Identify which cell holds the provided text, then report its [x, y] central coordinate. 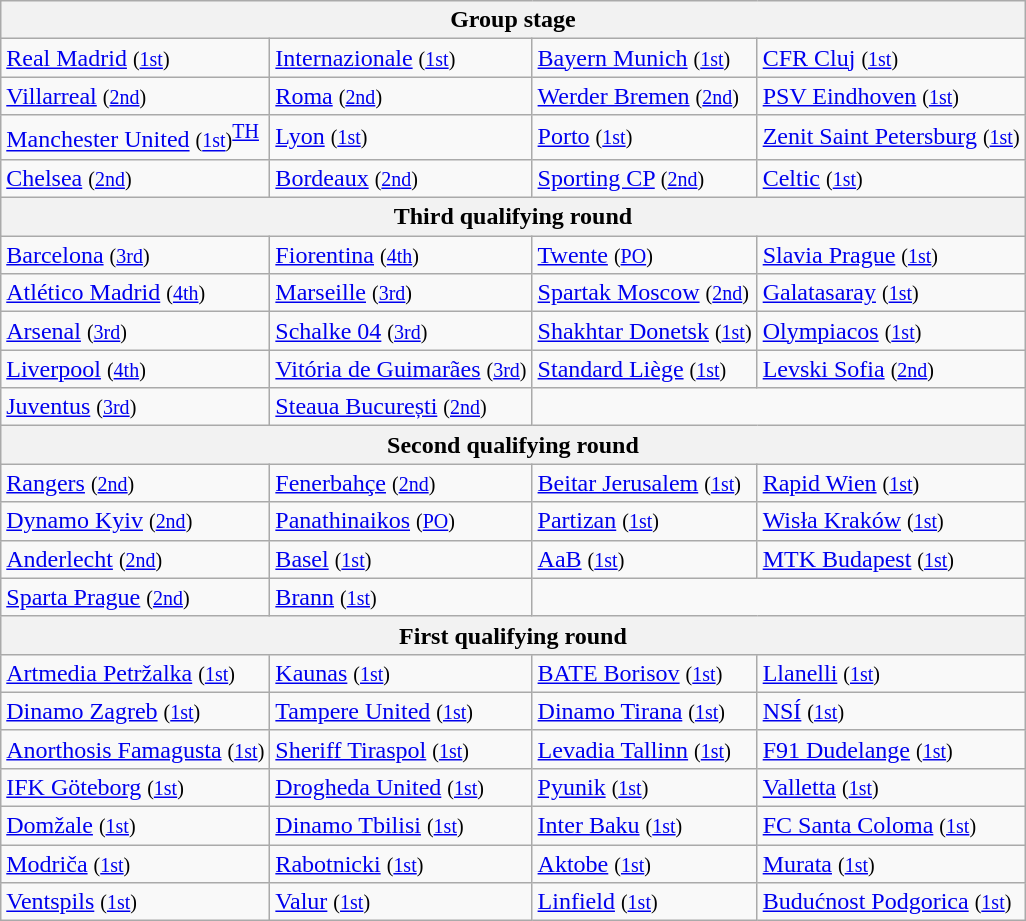
Fiorentina (4th) [401, 255]
Linfield (1st) [644, 902]
Levski Sofia (2nd) [891, 369]
Rapid Wien (1st) [891, 483]
Modriča (1st) [136, 864]
Anderlecht (2nd) [136, 559]
Murata (1st) [891, 864]
Dynamo Kyiv (2nd) [136, 521]
NSÍ (1st) [891, 711]
Basel (1st) [401, 559]
Shakhtar Donetsk (1st) [644, 331]
Valur (1st) [401, 902]
Celtic (1st) [891, 178]
Lyon (1st) [401, 138]
Porto (1st) [644, 138]
Juventus (3rd) [136, 407]
Beitar Jerusalem (1st) [644, 483]
First qualifying round [513, 635]
Wisła Kraków (1st) [891, 521]
Sheriff Tiraspol (1st) [401, 749]
Sporting CP (2nd) [644, 178]
PSV Eindhoven (1st) [891, 96]
Twente (PO) [644, 255]
Roma (2nd) [401, 96]
Levadia Tallinn (1st) [644, 749]
F91 Dudelange (1st) [891, 749]
Galatasaray (1st) [891, 293]
Werder Bremen (2nd) [644, 96]
Vitória de Guimarães (3rd) [401, 369]
Dinamo Tirana (1st) [644, 711]
Pyunik (1st) [644, 787]
Tampere United (1st) [401, 711]
Atlético Madrid (4th) [136, 293]
Manchester United (1st)TH [136, 138]
Panathinaikos (PO) [401, 521]
Rangers (2nd) [136, 483]
Internazionale (1st) [401, 58]
Schalke 04 (3rd) [401, 331]
CFR Cluj (1st) [891, 58]
Third qualifying round [513, 217]
Ventspils (1st) [136, 902]
Rabotnicki (1st) [401, 864]
Valletta (1st) [891, 787]
Kaunas (1st) [401, 673]
BATE Borisov (1st) [644, 673]
Group stage [513, 20]
Drogheda United (1st) [401, 787]
Marseille (3rd) [401, 293]
Dinamo Tbilisi (1st) [401, 826]
Olympiacos (1st) [891, 331]
Fenerbahçe (2nd) [401, 483]
Real Madrid (1st) [136, 58]
Arsenal (3rd) [136, 331]
Artmedia Petržalka (1st) [136, 673]
Zenit Saint Petersburg (1st) [891, 138]
FC Santa Coloma (1st) [891, 826]
Bayern Munich (1st) [644, 58]
Partizan (1st) [644, 521]
Barcelona (3rd) [136, 255]
Bordeaux (2nd) [401, 178]
MTK Budapest (1st) [891, 559]
Inter Baku (1st) [644, 826]
AaB (1st) [644, 559]
Spartak Moscow (2nd) [644, 293]
IFK Göteborg (1st) [136, 787]
Second qualifying round [513, 445]
Villarreal (2nd) [136, 96]
Steaua București (2nd) [401, 407]
Dinamo Zagreb (1st) [136, 711]
Llanelli (1st) [891, 673]
Brann (1st) [401, 597]
Liverpool (4th) [136, 369]
Chelsea (2nd) [136, 178]
Slavia Prague (1st) [891, 255]
Domžale (1st) [136, 826]
Anorthosis Famagusta (1st) [136, 749]
Budućnost Podgorica (1st) [891, 902]
Sparta Prague (2nd) [136, 597]
Aktobe (1st) [644, 864]
Standard Liège (1st) [644, 369]
